Scan for the cell matching the given text and deliver its [X, Y] coordinate at center. 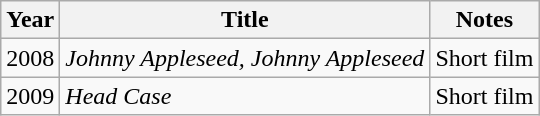
2008 [30, 58]
2009 [30, 96]
Johnny Appleseed, Johnny Appleseed [245, 58]
Head Case [245, 96]
Notes [484, 20]
Year [30, 20]
Title [245, 20]
